Scan for the cell matching the given text and deliver its (X, Y) coordinate at center. 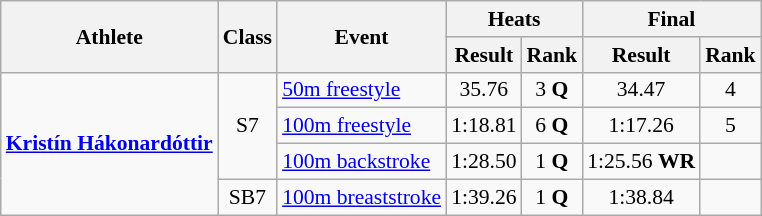
1:28.50 (484, 162)
1:17.26 (641, 126)
50m freestyle (362, 90)
Event (362, 36)
1:39.26 (484, 197)
1:38.84 (641, 197)
Heats (514, 19)
35.76 (484, 90)
100m freestyle (362, 126)
Athlete (110, 36)
Class (248, 36)
6 Q (552, 126)
100m breaststroke (362, 197)
1:25.56 WR (641, 162)
1:18.81 (484, 126)
34.47 (641, 90)
100m backstroke (362, 162)
S7 (248, 126)
3 Q (552, 90)
SB7 (248, 197)
Final (672, 19)
4 (730, 90)
5 (730, 126)
Kristín Hákonardóttir (110, 143)
